Scan for the cell matching the given text and deliver its [X, Y] coordinate at center. 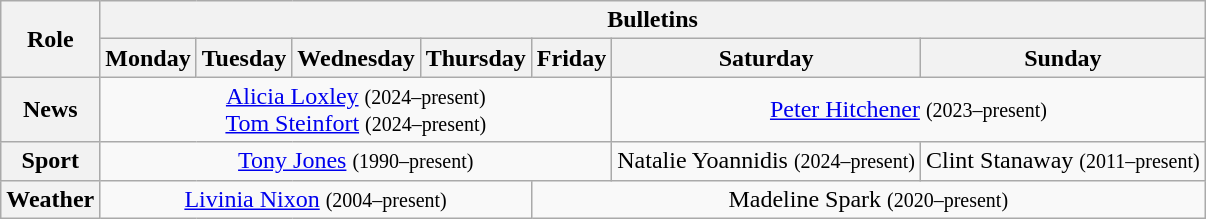
News [50, 110]
Madeline Spark (2020–present) [868, 199]
Thursday [476, 58]
Alicia Loxley (2024–present)Tom Steinfort (2024–present) [356, 110]
Sport [50, 161]
Peter Hitchener (2023–present) [908, 110]
Monday [148, 58]
Wednesday [356, 58]
Saturday [766, 58]
Weather [50, 199]
Friday [571, 58]
Livinia Nixon (2004–present) [316, 199]
Clint Stanaway (2011–present) [1062, 161]
Role [50, 39]
Natalie Yoannidis (2024–present) [766, 161]
Tuesday [244, 58]
Sunday [1062, 58]
Tony Jones (1990–present) [356, 161]
Bulletins [652, 20]
